Determine the (X, Y) coordinate at the center of the cell enclosing the given text.  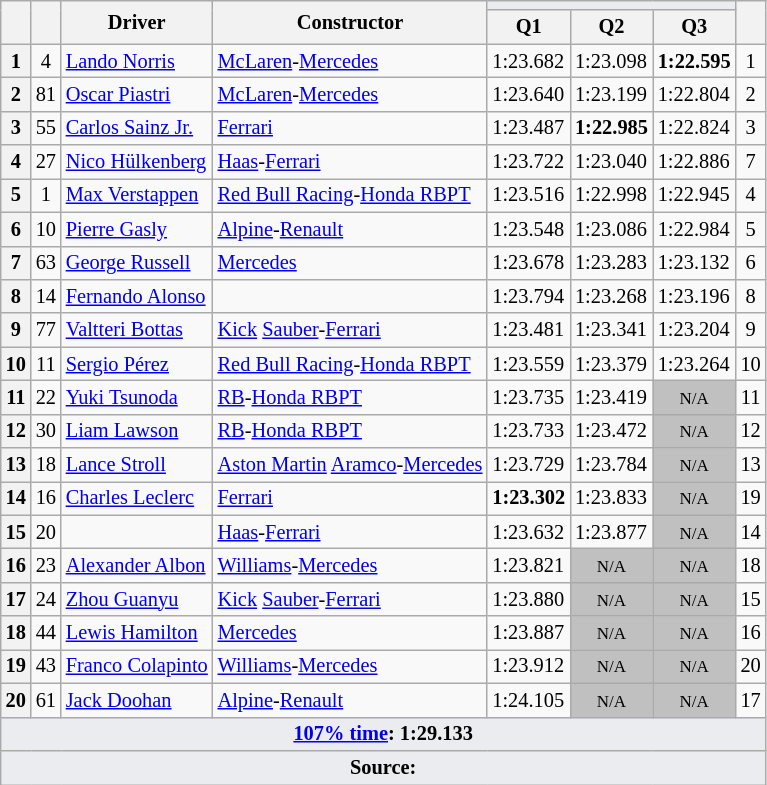
1:23.833 (612, 498)
1:23.040 (612, 162)
1:23.821 (528, 565)
1:23.419 (612, 397)
Franco Colapinto (137, 666)
1:23.472 (612, 431)
1:22.998 (612, 195)
61 (46, 700)
Carlos Sainz Jr. (137, 128)
63 (46, 263)
George Russell (137, 263)
Aston Martin Aramco-Mercedes (350, 465)
1:23.733 (528, 431)
Charles Leclerc (137, 498)
44 (46, 633)
107% time: 1:29.133 (384, 734)
1:23.784 (612, 465)
1:23.548 (528, 229)
1:23.794 (528, 296)
Valtteri Bottas (137, 330)
1:23.877 (612, 532)
1:23.379 (612, 364)
1:22.595 (694, 61)
Max Verstappen (137, 195)
1:23.559 (528, 364)
Fernando Alonso (137, 296)
1:23.880 (528, 599)
Nico Hülkenberg (137, 162)
1:23.341 (612, 330)
1:23.682 (528, 61)
1:23.729 (528, 465)
Pierre Gasly (137, 229)
24 (46, 599)
23 (46, 565)
Constructor (350, 22)
Q1 (528, 27)
1:23.912 (528, 666)
Sergio Pérez (137, 364)
1:23.204 (694, 330)
1:22.945 (694, 195)
55 (46, 128)
1:23.678 (528, 263)
Q3 (694, 27)
Liam Lawson (137, 431)
Source: (384, 767)
43 (46, 666)
1:24.105 (528, 700)
1:22.824 (694, 128)
1:23.264 (694, 364)
1:23.722 (528, 162)
1:23.283 (612, 263)
Jack Doohan (137, 700)
1:23.302 (528, 498)
1:23.196 (694, 296)
Oscar Piastri (137, 94)
1:23.487 (528, 128)
Zhou Guanyu (137, 599)
Lance Stroll (137, 465)
1:23.640 (528, 94)
1:23.098 (612, 61)
Lewis Hamilton (137, 633)
1:22.984 (694, 229)
1:23.086 (612, 229)
1:23.735 (528, 397)
1:23.516 (528, 195)
1:22.985 (612, 128)
1:23.132 (694, 263)
Alexander Albon (137, 565)
Yuki Tsunoda (137, 397)
1:23.632 (528, 532)
1:23.481 (528, 330)
81 (46, 94)
30 (46, 431)
27 (46, 162)
77 (46, 330)
Driver (137, 22)
1:23.199 (612, 94)
Q2 (612, 27)
1:22.886 (694, 162)
22 (46, 397)
1:22.804 (694, 94)
1:23.268 (612, 296)
Lando Norris (137, 61)
1:23.887 (528, 633)
